Search for the cell housing the specified text and yield its [x, y] center coordinate. 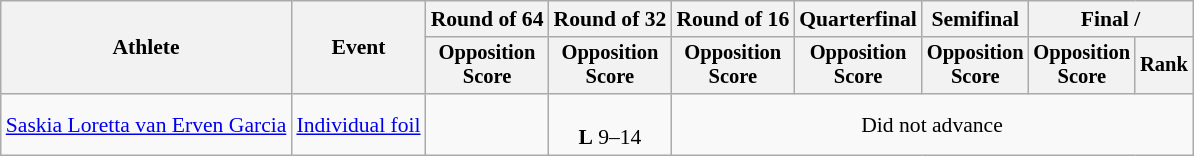
Final / [1110, 19]
Event [358, 48]
Individual foil [358, 124]
Round of 32 [610, 19]
L 9–14 [610, 124]
Quarterfinal [858, 19]
Round of 64 [488, 19]
Semifinal [976, 19]
Saskia Loretta van Erven Garcia [146, 124]
Athlete [146, 48]
Round of 16 [732, 19]
Did not advance [932, 124]
Rank [1164, 66]
